Scan for the cell matching the given text and deliver its [x, y] coordinate at center. 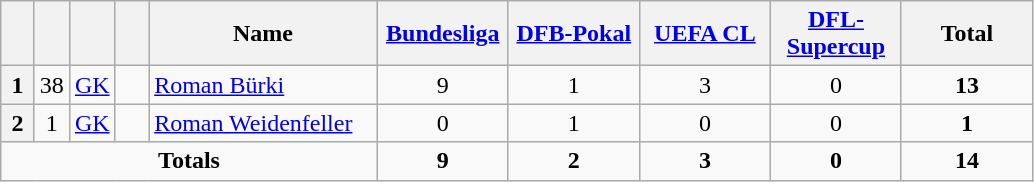
DFB-Pokal [574, 34]
Total [966, 34]
38 [52, 85]
14 [966, 161]
Bundesliga [442, 34]
Roman Weidenfeller [264, 123]
Name [264, 34]
13 [966, 85]
Roman Bürki [264, 85]
DFL-Supercup [836, 34]
Totals [189, 161]
UEFA CL [704, 34]
